Output the (X, Y) coordinate of the center of the cell containing the given text.  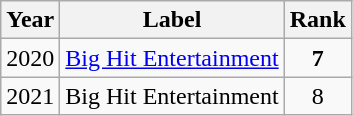
Label (172, 20)
Year (30, 20)
8 (318, 96)
2020 (30, 58)
Rank (318, 20)
7 (318, 58)
2021 (30, 96)
